Scan for the cell matching the given text and deliver its [x, y] coordinate at center. 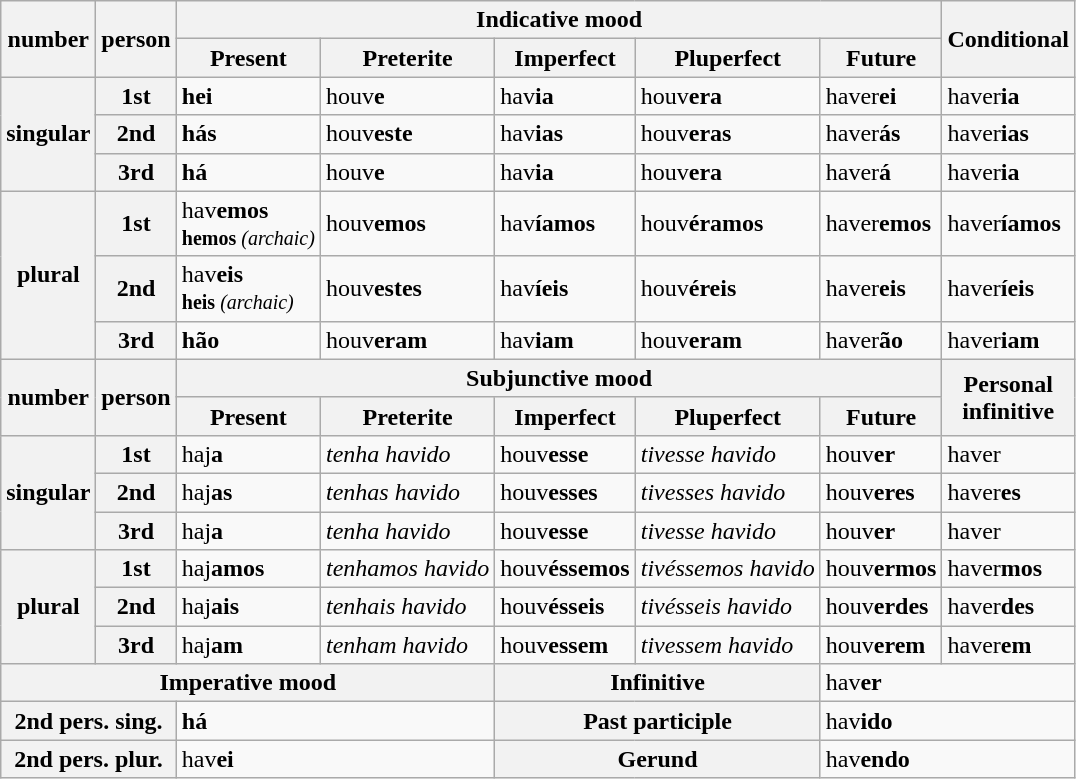
houveres [881, 492]
Infinitive [658, 683]
Conditional [1008, 39]
haverem [1008, 645]
Indicative mood [559, 20]
haveisheis (archaic) [248, 288]
hão [248, 340]
haverás [881, 134]
houvermos [881, 569]
haveriam [1008, 340]
haveremos [881, 224]
haverá [881, 172]
havereis [881, 288]
tenhais havido [407, 607]
houverdes [881, 607]
haveríamos [1008, 224]
hei [248, 96]
haverei [881, 96]
Gerund [658, 759]
havido [947, 721]
haviam [565, 340]
houvéssemos [565, 569]
2nd pers. plur. [89, 759]
haveres [1008, 492]
Imperative mood [248, 683]
hajas [248, 492]
tenhas havido [407, 492]
havias [565, 134]
haverão [881, 340]
tenhamos havido [407, 569]
hajam [248, 645]
Past participle [658, 721]
haverdes [1008, 607]
tivésseis havido [728, 607]
2nd pers. sing. [89, 721]
tenham havido [407, 645]
havíeis [565, 288]
houvéramos [728, 224]
tivesses havido [728, 492]
havermos [1008, 569]
houvessem [565, 645]
tivessem havido [728, 645]
houvemos [407, 224]
Personal infinitive [1008, 397]
havemoshemos (archaic) [248, 224]
havíamos [565, 224]
Subjunctive mood [559, 378]
hajamos [248, 569]
houvésseis [565, 607]
houverem [881, 645]
houveste [407, 134]
havei [336, 759]
houvéreis [728, 288]
houvesses [565, 492]
havendo [947, 759]
haveríeis [1008, 288]
houvestes [407, 288]
houveras [728, 134]
tivéssemos havido [728, 569]
hajais [248, 607]
hás [248, 134]
haverias [1008, 134]
